Provide the [X, Y] coordinate of the cell's center where the given text is located.  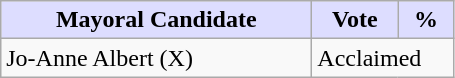
Acclaimed [383, 58]
Mayoral Candidate [156, 20]
Jo-Anne Albert (X) [156, 58]
Vote [355, 20]
% [426, 20]
